Detect which cell encompasses the target text, then output its [x, y] center coordinate. 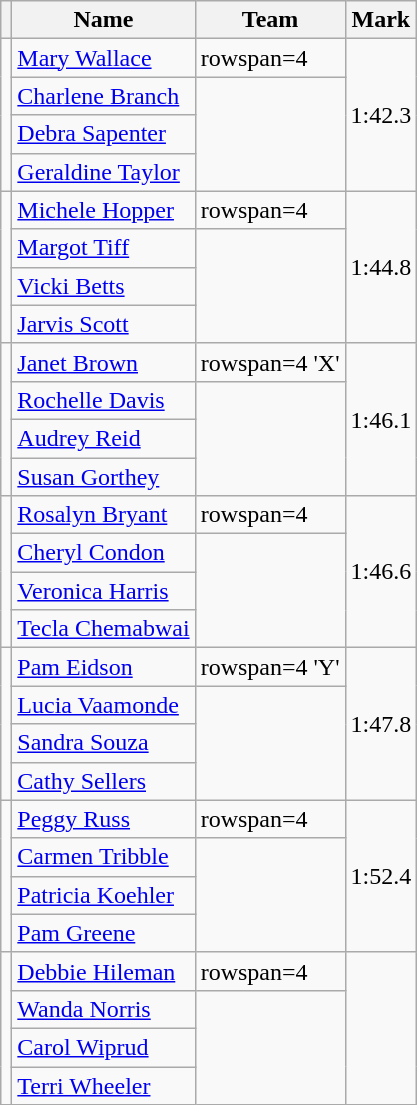
Team [270, 20]
1:46.1 [381, 419]
Janet Brown [104, 362]
Veronica Harris [104, 591]
Patricia Koehler [104, 895]
Pam Eidson [104, 667]
Rosalyn Bryant [104, 515]
Mark [381, 20]
rowspan=4 'X' [270, 362]
Name [104, 20]
Lucia Vaamonde [104, 705]
Susan Gorthey [104, 477]
Pam Greene [104, 933]
Margot Tiff [104, 248]
Carmen Tribble [104, 857]
Wanda Norris [104, 1009]
1:42.3 [381, 115]
Michele Hopper [104, 210]
Terri Wheeler [104, 1085]
Mary Wallace [104, 58]
Jarvis Scott [104, 324]
Debra Sapenter [104, 134]
Audrey Reid [104, 438]
Tecla Chemabwai [104, 629]
Charlene Branch [104, 96]
Vicki Betts [104, 286]
Sandra Souza [104, 743]
rowspan=4 'Y' [270, 667]
Peggy Russ [104, 819]
1:44.8 [381, 267]
1:52.4 [381, 876]
Rochelle Davis [104, 400]
Cathy Sellers [104, 781]
Geraldine Taylor [104, 172]
Carol Wiprud [104, 1047]
1:46.6 [381, 572]
1:47.8 [381, 724]
Cheryl Condon [104, 553]
Debbie Hileman [104, 971]
